Return the (X, Y) coordinate for the center point of the cell that contains the specified text.  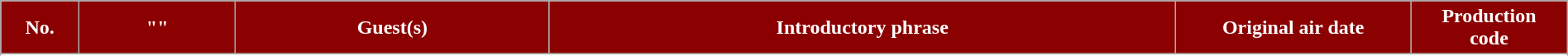
"" (157, 28)
No. (40, 28)
Introductory phrase (863, 28)
Original air date (1293, 28)
Production code (1489, 28)
Guest(s) (392, 28)
